For the text-containing cell, return its midpoint in (x, y) coordinate format. 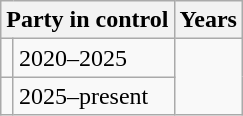
2020–2025 (94, 58)
2025–present (94, 96)
Years (208, 20)
Party in control (88, 20)
